Extract the [x, y] coordinate from the center of the cell holding the provided text.  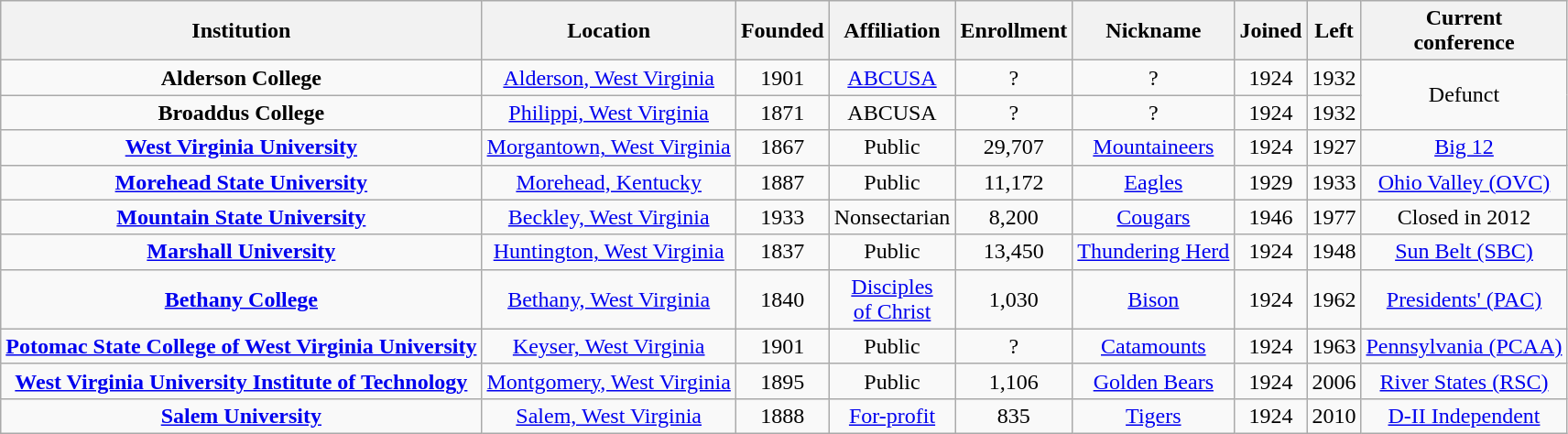
835 [1014, 416]
Bethany College [242, 298]
1,106 [1014, 381]
Thundering Herd [1154, 252]
11,172 [1014, 182]
River States (RSC) [1464, 381]
Broaddus College [242, 113]
Pennsylvania (PCAA) [1464, 346]
Ohio Valley (OVC) [1464, 182]
West Virginia University [242, 147]
Philippi, West Virginia [608, 113]
1962 [1334, 298]
For-profit [892, 416]
Huntington, West Virginia [608, 252]
Beckley, West Virginia [608, 217]
Nonsectarian [892, 217]
Salem University [242, 416]
Location [608, 31]
2010 [1334, 416]
Currentconference [1464, 31]
Morgantown, West Virginia [608, 147]
1867 [782, 147]
29,707 [1014, 147]
2006 [1334, 381]
Mountain State University [242, 217]
Cougars [1154, 217]
Catamounts [1154, 346]
Defunct [1464, 95]
1963 [1334, 346]
Bison [1154, 298]
Potomac State College of West Virginia University [242, 346]
Mountaineers [1154, 147]
Alderson, West Virginia [608, 78]
1929 [1271, 182]
Institution [242, 31]
Morehead, Kentucky [608, 182]
8,200 [1014, 217]
West Virginia University Institute of Technology [242, 381]
Eagles [1154, 182]
Enrollment [1014, 31]
1895 [782, 381]
1887 [782, 182]
1837 [782, 252]
Nickname [1154, 31]
Closed in 2012 [1464, 217]
Left [1334, 31]
Morehead State University [242, 182]
Presidents' (PAC) [1464, 298]
1948 [1334, 252]
Salem, West Virginia [608, 416]
13,450 [1014, 252]
1871 [782, 113]
Joined [1271, 31]
Marshall University [242, 252]
1888 [782, 416]
Keyser, West Virginia [608, 346]
1927 [1334, 147]
Golden Bears [1154, 381]
1,030 [1014, 298]
1946 [1271, 217]
Bethany, West Virginia [608, 298]
1840 [782, 298]
Sun Belt (SBC) [1464, 252]
Founded [782, 31]
Affiliation [892, 31]
Alderson College [242, 78]
Montgomery, West Virginia [608, 381]
Disciplesof Christ [892, 298]
1977 [1334, 217]
Big 12 [1464, 147]
Tigers [1154, 416]
D-II Independent [1464, 416]
